Locate the cell with the specified text and output its [X, Y] center coordinate. 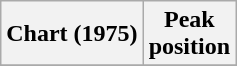
Chart (1975) [72, 34]
Peak position [189, 34]
